Return (X, Y) of the center of cell containing provided text 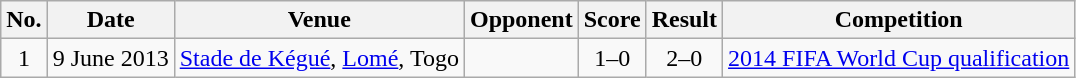
1–0 (612, 58)
2–0 (684, 58)
1 (24, 58)
Score (612, 20)
Venue (319, 20)
Result (684, 20)
Date (110, 20)
Stade de Kégué, Lomé, Togo (319, 58)
Opponent (521, 20)
No. (24, 20)
2014 FIFA World Cup qualification (899, 58)
Competition (899, 20)
9 June 2013 (110, 58)
